Find where the given text appears and provide that cell's center as [x, y] coordinate. 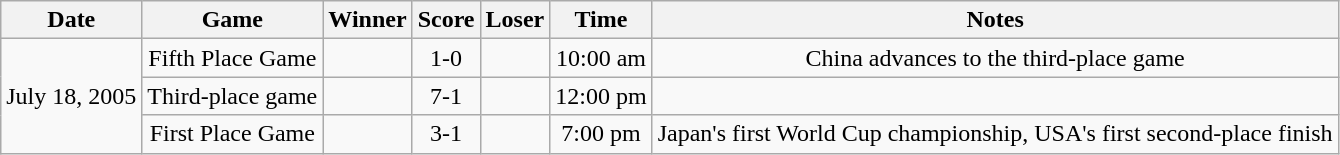
Third-place game [232, 96]
Date [72, 20]
Notes [995, 20]
Score [446, 20]
1-0 [446, 58]
Game [232, 20]
Fifth Place Game [232, 58]
10:00 am [601, 58]
July 18, 2005 [72, 96]
12:00 pm [601, 96]
Time [601, 20]
7:00 pm [601, 134]
Japan's first World Cup championship, USA's first second-place finish [995, 134]
China advances to the third-place game [995, 58]
7-1 [446, 96]
Loser [515, 20]
Winner [368, 20]
3-1 [446, 134]
First Place Game [232, 134]
